Locate the cell with the specified text and output its [x, y] center coordinate. 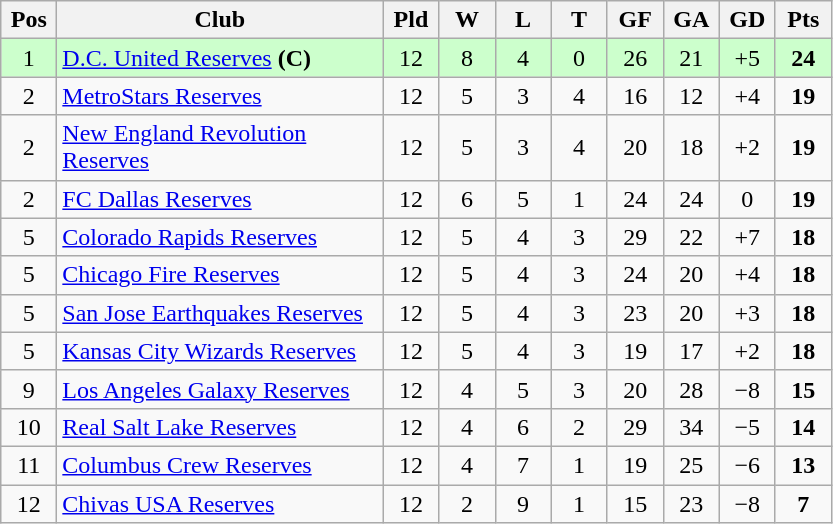
22 [691, 237]
FC Dallas Reserves [220, 199]
17 [691, 351]
GD [747, 20]
Colorado Rapids Reserves [220, 237]
8 [467, 58]
+5 [747, 58]
L [523, 20]
21 [691, 58]
13 [803, 465]
GA [691, 20]
Pos [29, 20]
D.C. United Reserves (C) [220, 58]
14 [803, 427]
Pld [411, 20]
MetroStars Reserves [220, 96]
Chicago Fire Reserves [220, 275]
Pts [803, 20]
+7 [747, 237]
New England Revolution Reserves [220, 148]
T [579, 20]
Columbus Crew Reserves [220, 465]
Los Angeles Galaxy Reserves [220, 389]
Club [220, 20]
10 [29, 427]
16 [635, 96]
Kansas City Wizards Reserves [220, 351]
34 [691, 427]
25 [691, 465]
Real Salt Lake Reserves [220, 427]
26 [635, 58]
+3 [747, 313]
W [467, 20]
28 [691, 389]
−5 [747, 427]
−6 [747, 465]
San Jose Earthquakes Reserves [220, 313]
GF [635, 20]
Chivas USA Reserves [220, 503]
11 [29, 465]
